Provide the (x, y) coordinate of the cell's center where the given text is located.  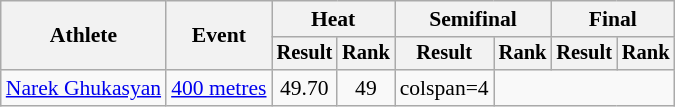
49 (366, 88)
Athlete (84, 36)
Heat (334, 19)
400 metres (218, 88)
Event (218, 36)
Narek Ghukasyan (84, 88)
colspan=4 (444, 88)
49.70 (305, 88)
Final (612, 19)
Semifinal (474, 19)
